Output the (x, y) coordinate of the center of the cell containing the given text.  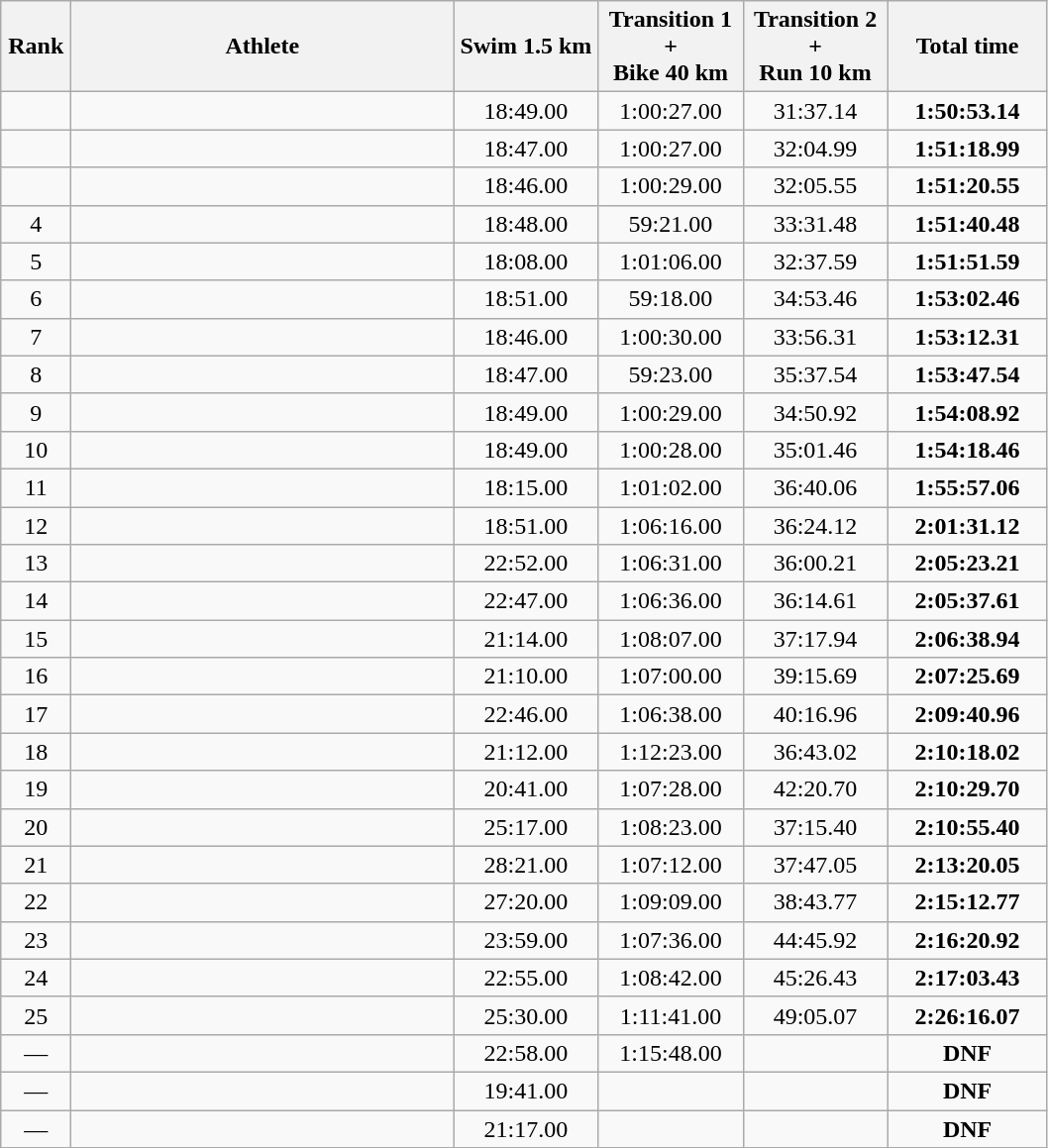
16 (36, 677)
2:10:55.40 (967, 827)
1:15:48.00 (671, 1053)
1:55:57.06 (967, 487)
39:15.69 (815, 677)
Swim 1.5 km (526, 47)
1:07:28.00 (671, 789)
34:50.92 (815, 412)
1:08:07.00 (671, 639)
21:14.00 (526, 639)
2:01:31.12 (967, 526)
2:10:18.02 (967, 752)
23 (36, 940)
20 (36, 827)
36:43.02 (815, 752)
19 (36, 789)
37:17.94 (815, 639)
25:17.00 (526, 827)
59:21.00 (671, 224)
20:41.00 (526, 789)
36:40.06 (815, 487)
18:08.00 (526, 261)
18:48.00 (526, 224)
1:11:41.00 (671, 1015)
4 (36, 224)
1:06:36.00 (671, 601)
1:06:38.00 (671, 714)
22:52.00 (526, 564)
2:26:16.07 (967, 1015)
1:54:08.92 (967, 412)
1:50:53.14 (967, 111)
1:51:40.48 (967, 224)
33:56.31 (815, 337)
17 (36, 714)
40:16.96 (815, 714)
Transition 1 +Bike 40 km (671, 47)
1:06:31.00 (671, 564)
1:51:20.55 (967, 186)
1:09:09.00 (671, 902)
21 (36, 865)
1:06:16.00 (671, 526)
28:21.00 (526, 865)
27:20.00 (526, 902)
59:23.00 (671, 374)
35:37.54 (815, 374)
37:15.40 (815, 827)
42:20.70 (815, 789)
2:15:12.77 (967, 902)
45:26.43 (815, 978)
1:07:00.00 (671, 677)
14 (36, 601)
22:58.00 (526, 1053)
31:37.14 (815, 111)
25:30.00 (526, 1015)
15 (36, 639)
21:17.00 (526, 1128)
36:14.61 (815, 601)
5 (36, 261)
Total time (967, 47)
59:18.00 (671, 299)
8 (36, 374)
22:55.00 (526, 978)
1:51:51.59 (967, 261)
49:05.07 (815, 1015)
2:06:38.94 (967, 639)
2:05:37.61 (967, 601)
1:07:36.00 (671, 940)
44:45.92 (815, 940)
2:13:20.05 (967, 865)
1:53:47.54 (967, 374)
1:54:18.46 (967, 450)
2:17:03.43 (967, 978)
32:05.55 (815, 186)
32:37.59 (815, 261)
24 (36, 978)
1:51:18.99 (967, 149)
32:04.99 (815, 149)
2:07:25.69 (967, 677)
1:53:02.46 (967, 299)
11 (36, 487)
36:00.21 (815, 564)
1:53:12.31 (967, 337)
1:00:28.00 (671, 450)
36:24.12 (815, 526)
34:53.46 (815, 299)
Athlete (262, 47)
37:47.05 (815, 865)
18 (36, 752)
33:31.48 (815, 224)
1:01:02.00 (671, 487)
1:00:30.00 (671, 337)
9 (36, 412)
19:41.00 (526, 1091)
12 (36, 526)
1:07:12.00 (671, 865)
22:46.00 (526, 714)
2:16:20.92 (967, 940)
2:05:23.21 (967, 564)
21:12.00 (526, 752)
10 (36, 450)
35:01.46 (815, 450)
Transition 2 +Run 10 km (815, 47)
38:43.77 (815, 902)
1:12:23.00 (671, 752)
1:08:42.00 (671, 978)
18:15.00 (526, 487)
2:10:29.70 (967, 789)
22:47.00 (526, 601)
22 (36, 902)
13 (36, 564)
23:59.00 (526, 940)
1:08:23.00 (671, 827)
21:10.00 (526, 677)
Rank (36, 47)
7 (36, 337)
6 (36, 299)
1:01:06.00 (671, 261)
25 (36, 1015)
2:09:40.96 (967, 714)
